Identify which cell holds the provided text, then report its (x, y) central coordinate. 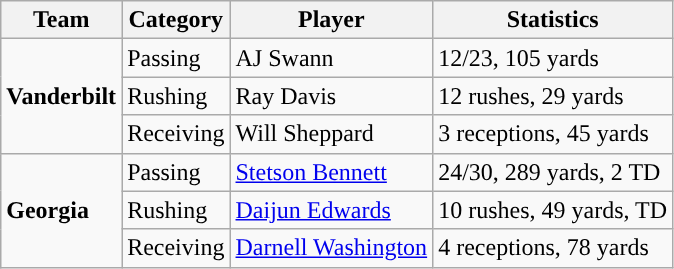
AJ Swann (332, 58)
Category (176, 20)
12 rushes, 29 yards (553, 96)
Player (332, 20)
Daijun Edwards (332, 210)
Stetson Bennett (332, 172)
Statistics (553, 20)
Vanderbilt (62, 96)
3 receptions, 45 yards (553, 134)
Georgia (62, 210)
Team (62, 20)
4 receptions, 78 yards (553, 248)
Will Sheppard (332, 134)
10 rushes, 49 yards, TD (553, 210)
Ray Davis (332, 96)
24/30, 289 yards, 2 TD (553, 172)
12/23, 105 yards (553, 58)
Darnell Washington (332, 248)
